Detect which cell encompasses the target text, then output its (x, y) center coordinate. 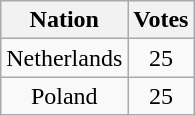
Poland (64, 96)
Nation (64, 20)
Votes (161, 20)
Netherlands (64, 58)
